Extract the (X, Y) coordinate from the center of the cell holding the provided text.  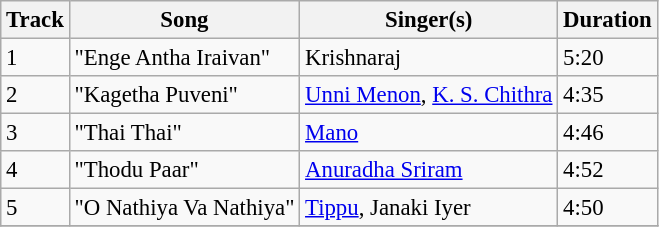
Track (35, 20)
"O Nathiya Va Nathiya" (184, 208)
"Thodu Paar" (184, 170)
Krishnaraj (429, 58)
Anuradha Sriram (429, 170)
"Kagetha Puveni" (184, 95)
Mano (429, 133)
2 (35, 95)
Tippu, Janaki Iyer (429, 208)
3 (35, 133)
Unni Menon, K. S. Chithra (429, 95)
"Enge Antha Iraivan" (184, 58)
4:46 (608, 133)
Duration (608, 20)
4:35 (608, 95)
4 (35, 170)
"Thai Thai" (184, 133)
5 (35, 208)
Song (184, 20)
Singer(s) (429, 20)
5:20 (608, 58)
4:52 (608, 170)
4:50 (608, 208)
1 (35, 58)
